Extract the [X, Y] coordinate from the center of the cell holding the provided text.  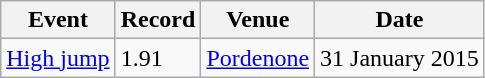
Date [400, 20]
1.91 [158, 58]
Venue [258, 20]
Pordenone [258, 58]
High jump [58, 58]
Record [158, 20]
Event [58, 20]
31 January 2015 [400, 58]
